From the cell containing the given text, extract its center point as [X, Y] coordinate. 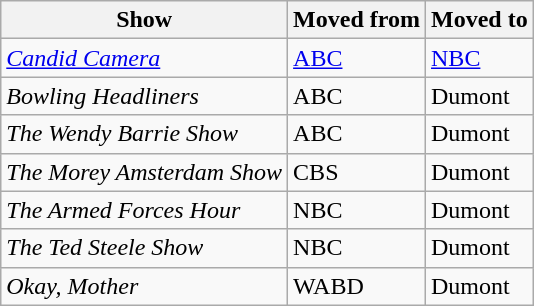
Bowling Headliners [144, 96]
Candid Camera [144, 58]
The Armed Forces Hour [144, 210]
The Ted Steele Show [144, 248]
Show [144, 20]
Okay, Mother [144, 286]
The Morey Amsterdam Show [144, 172]
Moved to [480, 20]
WABD [357, 286]
Moved from [357, 20]
CBS [357, 172]
The Wendy Barrie Show [144, 134]
